Detect which cell encompasses the target text, then output its (x, y) center coordinate. 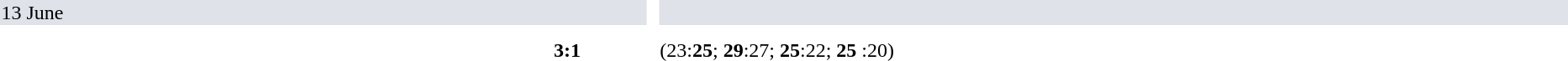
13 June (323, 13)
